Determine the [x, y] coordinate at the center of the cell enclosing the given text.  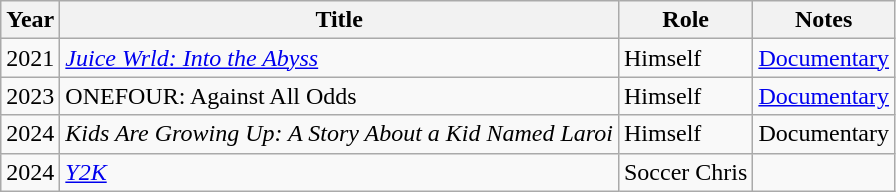
Year [30, 20]
ONEFOUR: Against All Odds [340, 96]
Soccer Chris [685, 172]
Y2K [340, 172]
Juice Wrld: Into the Abyss [340, 58]
2023 [30, 96]
2021 [30, 58]
Title [340, 20]
Role [685, 20]
Kids Are Growing Up: A Story About a Kid Named Laroi [340, 134]
Notes [824, 20]
